Detect which cell encompasses the target text, then output its (X, Y) center coordinate. 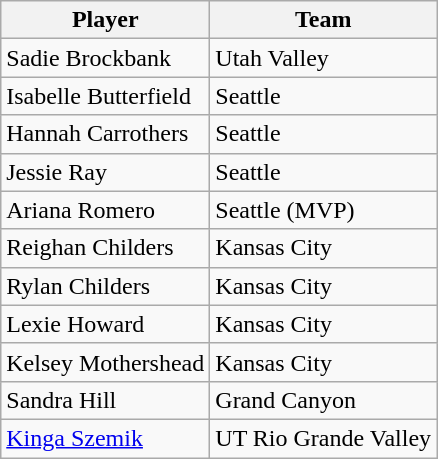
Sadie Brockbank (106, 58)
Kelsey Mothershead (106, 362)
Grand Canyon (324, 400)
Hannah Carrothers (106, 134)
Jessie Ray (106, 172)
Lexie Howard (106, 324)
Seattle (MVP) (324, 210)
UT Rio Grande Valley (324, 438)
Rylan Childers (106, 286)
Reighan Childers (106, 248)
Team (324, 20)
Ariana Romero (106, 210)
Sandra Hill (106, 400)
Kinga Szemik (106, 438)
Player (106, 20)
Isabelle Butterfield (106, 96)
Utah Valley (324, 58)
